Determine the [X, Y] coordinate at the center of the cell enclosing the given text.  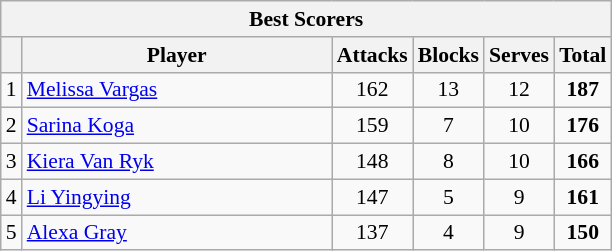
159 [372, 126]
176 [582, 126]
Blocks [448, 55]
7 [448, 126]
13 [448, 90]
Alexa Gray [177, 233]
150 [582, 233]
148 [372, 162]
137 [372, 233]
Best Scorers [306, 19]
Melissa Vargas [177, 90]
2 [12, 126]
Serves [519, 55]
8 [448, 162]
161 [582, 197]
Li Yingying [177, 197]
Total [582, 55]
Kiera Van Ryk [177, 162]
162 [372, 90]
Player [177, 55]
Attacks [372, 55]
3 [12, 162]
187 [582, 90]
147 [372, 197]
1 [12, 90]
166 [582, 162]
12 [519, 90]
Sarina Koga [177, 126]
